Provide the (X, Y) coordinate of the cell's center where the given text is located.  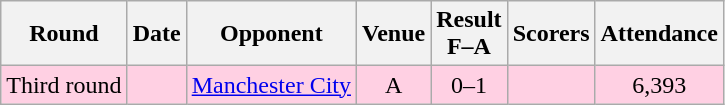
Round (64, 34)
Date (156, 34)
Third round (64, 85)
Manchester City (271, 85)
ResultF–A (469, 34)
0–1 (469, 85)
Venue (394, 34)
Attendance (659, 34)
A (394, 85)
Opponent (271, 34)
6,393 (659, 85)
Scorers (551, 34)
